Capture the cell that displays the provided text and extract its [X, Y] central coordinate. 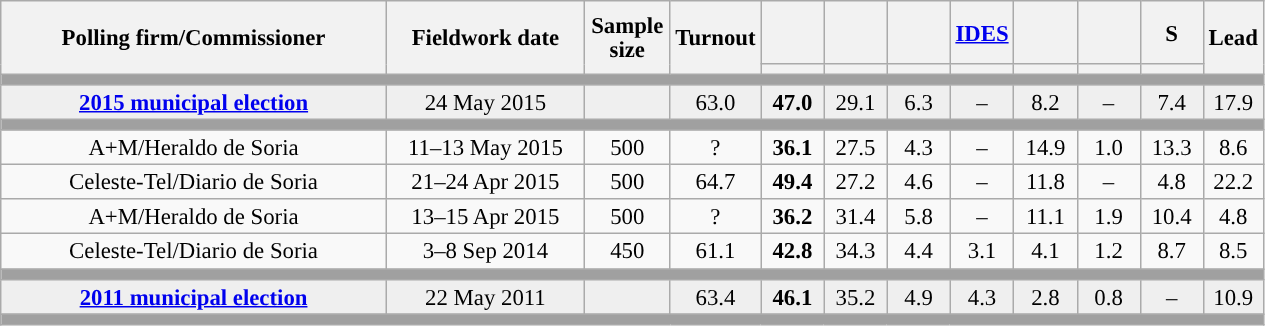
24 May 2015 [485, 102]
36.1 [792, 148]
8.5 [1233, 252]
Fieldwork date [485, 38]
17.9 [1233, 102]
22.2 [1233, 182]
Turnout [716, 38]
7.4 [1172, 102]
13–15 Apr 2015 [485, 218]
61.1 [716, 252]
11–13 May 2015 [485, 148]
3.1 [982, 252]
S [1172, 32]
4.1 [1046, 252]
29.1 [856, 102]
49.4 [792, 182]
10.4 [1172, 218]
8.6 [1233, 148]
13.3 [1172, 148]
4.6 [918, 182]
47.0 [792, 102]
14.9 [1046, 148]
27.5 [856, 148]
10.9 [1233, 296]
11.1 [1046, 218]
0.8 [1108, 296]
3–8 Sep 2014 [485, 252]
IDES [982, 32]
27.2 [856, 182]
8.7 [1172, 252]
64.7 [716, 182]
4.4 [918, 252]
5.8 [918, 218]
4.9 [918, 296]
1.9 [1108, 218]
2.8 [1046, 296]
63.4 [716, 296]
42.8 [792, 252]
2011 municipal election [194, 296]
46.1 [792, 296]
2015 municipal election [194, 102]
21–24 Apr 2015 [485, 182]
35.2 [856, 296]
22 May 2011 [485, 296]
Sample size [627, 38]
Lead [1233, 38]
6.3 [918, 102]
Polling firm/Commissioner [194, 38]
36.2 [792, 218]
31.4 [856, 218]
1.0 [1108, 148]
1.2 [1108, 252]
63.0 [716, 102]
8.2 [1046, 102]
450 [627, 252]
11.8 [1046, 182]
34.3 [856, 252]
